For the text-containing cell, return its midpoint in [X, Y] coordinate format. 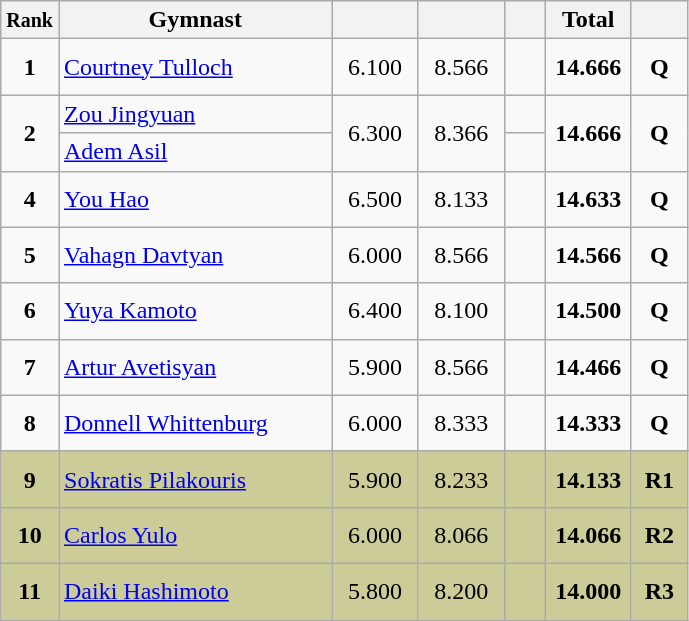
R3 [659, 591]
14.500 [588, 311]
14.133 [588, 479]
1 [30, 67]
Daiki Hashimoto [195, 591]
8.233 [461, 479]
6.400 [375, 311]
Zou Jingyuan [195, 114]
14.566 [588, 255]
Adem Asil [195, 152]
7 [30, 367]
Artur Avetisyan [195, 367]
8.066 [461, 535]
8 [30, 423]
6.100 [375, 67]
6 [30, 311]
Rank [30, 20]
Vahagn Davtyan [195, 255]
Yuya Kamoto [195, 311]
8.133 [461, 199]
5.800 [375, 591]
14.000 [588, 591]
9 [30, 479]
14.633 [588, 199]
14.333 [588, 423]
4 [30, 199]
5 [30, 255]
Donnell Whittenburg [195, 423]
8.100 [461, 311]
6.300 [375, 133]
R1 [659, 479]
Sokratis Pilakouris [195, 479]
2 [30, 133]
Carlos Yulo [195, 535]
8.366 [461, 133]
Total [588, 20]
8.333 [461, 423]
8.200 [461, 591]
You Hao [195, 199]
14.066 [588, 535]
6.500 [375, 199]
R2 [659, 535]
11 [30, 591]
10 [30, 535]
Gymnast [195, 20]
Courtney Tulloch [195, 67]
14.466 [588, 367]
